Determine the [X, Y] coordinate at the center of the cell enclosing the given text.  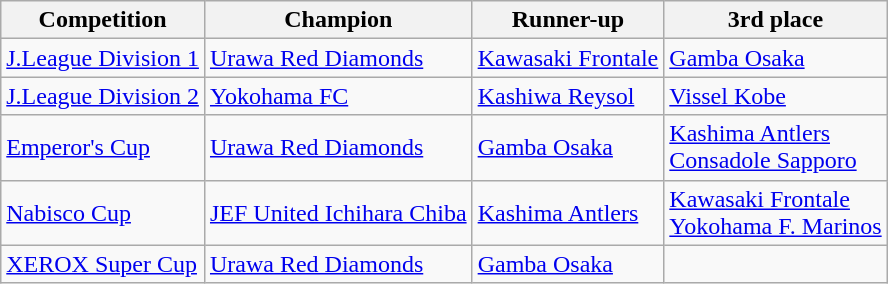
Emperor's Cup [103, 148]
Kashima AntlersConsadole Sapporo [776, 148]
Vissel Kobe [776, 96]
J.League Division 1 [103, 58]
JEF United Ichihara Chiba [338, 212]
J.League Division 2 [103, 96]
Yokohama FC [338, 96]
Kawasaki Frontale [568, 58]
Kashima Antlers [568, 212]
Competition [103, 20]
Kawasaki FrontaleYokohama F. Marinos [776, 212]
Champion [338, 20]
Kashiwa Reysol [568, 96]
Nabisco Cup [103, 212]
Runner-up [568, 20]
3rd place [776, 20]
XEROX Super Cup [103, 264]
